Detect which cell encompasses the target text, then output its [X, Y] center coordinate. 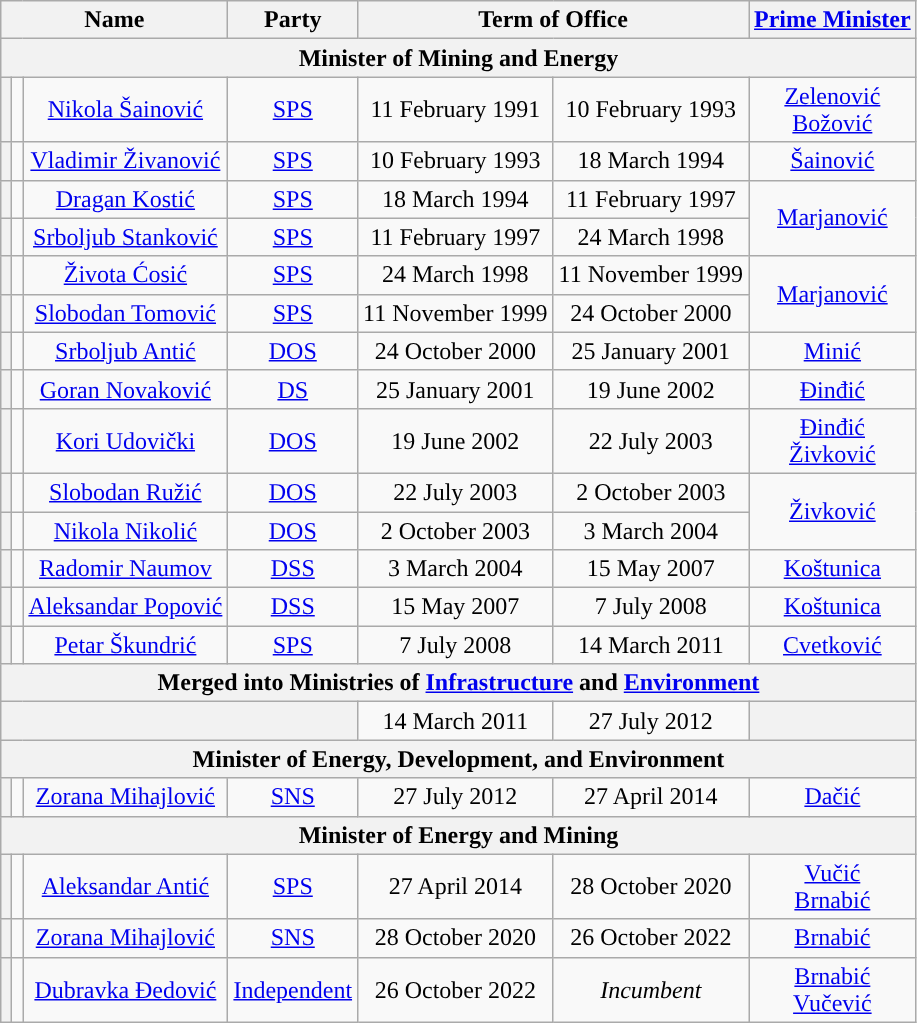
Živković [833, 511]
Šainović [833, 161]
Minister of Energy and Mining [458, 835]
Dačić [833, 797]
Independent [293, 990]
Minić [833, 351]
Minister of Mining and Energy [458, 58]
Đinđić Živković [833, 440]
Slobodan Tomović [126, 313]
Aleksandar Popović [126, 607]
Slobodan Ružić [126, 492]
Cvetković [833, 645]
Života Ćosić [126, 275]
Srboljub Stanković [126, 237]
Dragan Kostić [126, 199]
Term of Office [554, 20]
Merged into Ministries of Infrastructure and Environment [458, 683]
Srboljub Antić [126, 351]
Party [293, 20]
Đinđić [833, 389]
Vladimir Živanović [126, 161]
Goran Novaković [126, 389]
Brnabić [833, 938]
Incumbent [650, 990]
Name [114, 20]
Radomir Naumov [126, 569]
DS [293, 389]
Nikola Šainović [126, 110]
Dubravka Đedović [126, 990]
Prime Minister [833, 20]
Zelenović Božović [833, 110]
Vučić Brnabić [833, 886]
Minister of Energy, Development, and Environment [458, 759]
Kori Udovički [126, 440]
Brnabić Vučević [833, 990]
Petar Škundrić [126, 645]
11 February 1991 [456, 110]
Nikola Nikolić [126, 531]
Aleksandar Antić [126, 886]
